From the cell containing the given text, extract its center point as (X, Y) coordinate. 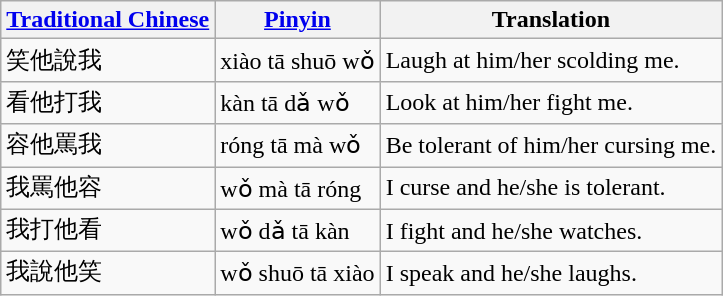
我說他笑 (108, 274)
I speak and he/she laughs. (551, 274)
róng tā mà wǒ (298, 146)
看他打我 (108, 102)
kàn tā dǎ wǒ (298, 102)
wǒ shuō tā xiào (298, 274)
容他罵我 (108, 146)
我打他看 (108, 230)
Translation (551, 20)
Pinyin (298, 20)
笑他說我 (108, 60)
Traditional Chinese (108, 20)
xiào tā shuō wǒ (298, 60)
wǒ mà tā róng (298, 188)
我罵他容 (108, 188)
wǒ dǎ tā kàn (298, 230)
I curse and he/she is tolerant. (551, 188)
Look at him/her fight me. (551, 102)
I fight and he/she watches. (551, 230)
Be tolerant of him/her cursing me. (551, 146)
Laugh at him/her scolding me. (551, 60)
